Detect which cell encompasses the target text, then output its [x, y] center coordinate. 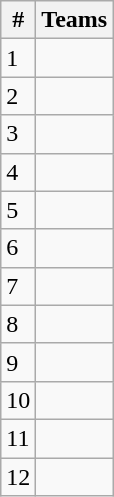
12 [18, 477]
Teams [74, 20]
2 [18, 96]
6 [18, 248]
8 [18, 324]
10 [18, 400]
3 [18, 134]
11 [18, 438]
5 [18, 210]
9 [18, 362]
1 [18, 58]
7 [18, 286]
# [18, 20]
4 [18, 172]
